Detect which cell encompasses the target text, then output its [x, y] center coordinate. 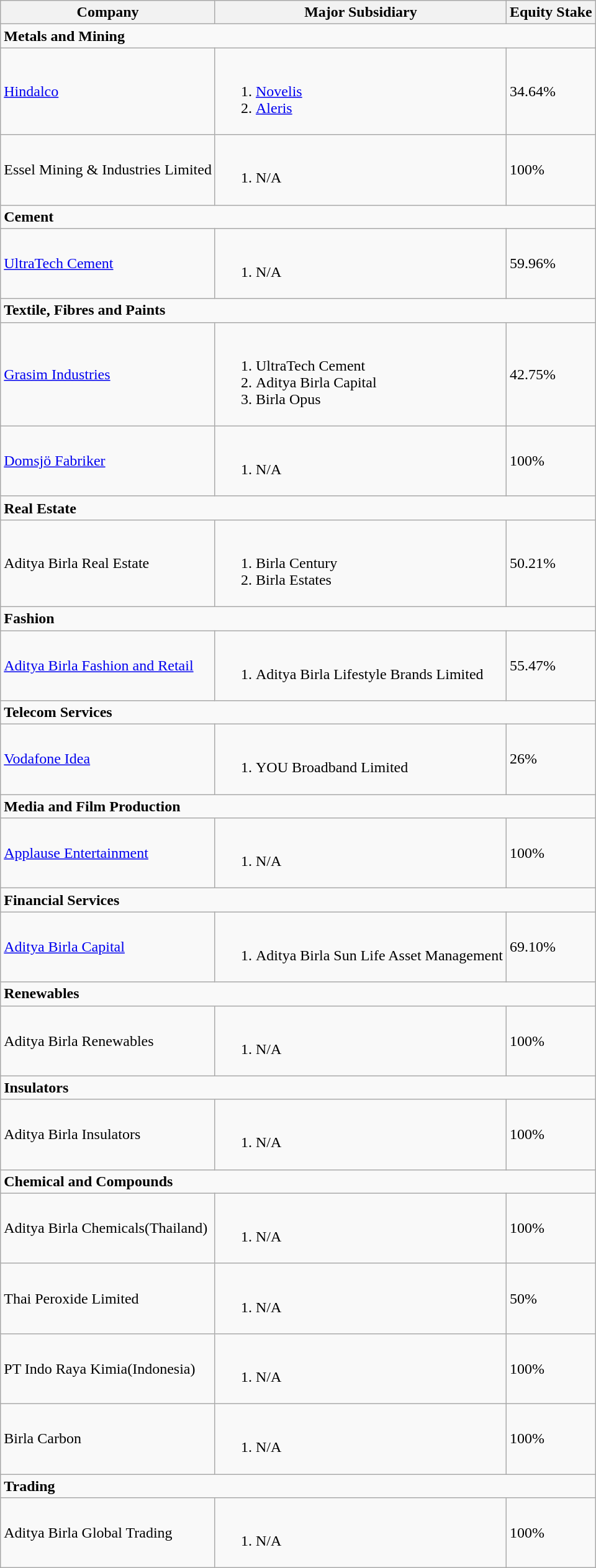
Aditya Birla Real Estate [108, 563]
Aditya Birla Capital [108, 947]
Domsjö Fabriker [108, 461]
26% [551, 760]
34.64% [551, 91]
50% [551, 1299]
Cement [298, 217]
Aditya Birla Sun Life Asset Management [360, 947]
Hindalco [108, 91]
Fashion [298, 618]
PT Indo Raya Kimia(Indonesia) [108, 1368]
Real Estate [298, 508]
UltraTech Cement [108, 263]
Aditya Birla Chemicals(Thailand) [108, 1228]
YOU Broadband Limited [360, 760]
Metals and Mining [298, 36]
Thai Peroxide Limited [108, 1299]
Aditya Birla Fashion and Retail [108, 665]
Vodafone Idea [108, 760]
Textile, Fibres and Paints [298, 310]
UltraTech CementAditya Birla CapitalBirla Opus [360, 374]
Company [108, 12]
Financial Services [298, 900]
Grasim Industries [108, 374]
69.10% [551, 947]
Trading [298, 1485]
Birla Carbon [108, 1439]
55.47% [551, 665]
Renewables [298, 994]
Chemical and Compounds [298, 1181]
Media and Film Production [298, 806]
59.96% [551, 263]
Aditya Birla Global Trading [108, 1533]
Aditya Birla Insulators [108, 1135]
Aditya Birla Lifestyle Brands Limited [360, 665]
Major Subsidiary [360, 12]
42.75% [551, 374]
50.21% [551, 563]
Insulators [298, 1088]
Aditya Birla Renewables [108, 1040]
Equity Stake [551, 12]
Telecom Services [298, 713]
Applause Entertainment [108, 853]
Essel Mining & Industries Limited [108, 170]
NovelisAleris [360, 91]
Birla CenturyBirla Estates [360, 563]
